Extract the (x, y) coordinate from the center of the cell holding the provided text.  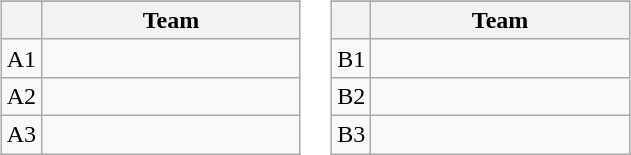
A2 (21, 96)
B2 (352, 96)
A1 (21, 58)
B1 (352, 58)
A3 (21, 134)
B3 (352, 134)
